From the cell containing the given text, extract its center point as (X, Y) coordinate. 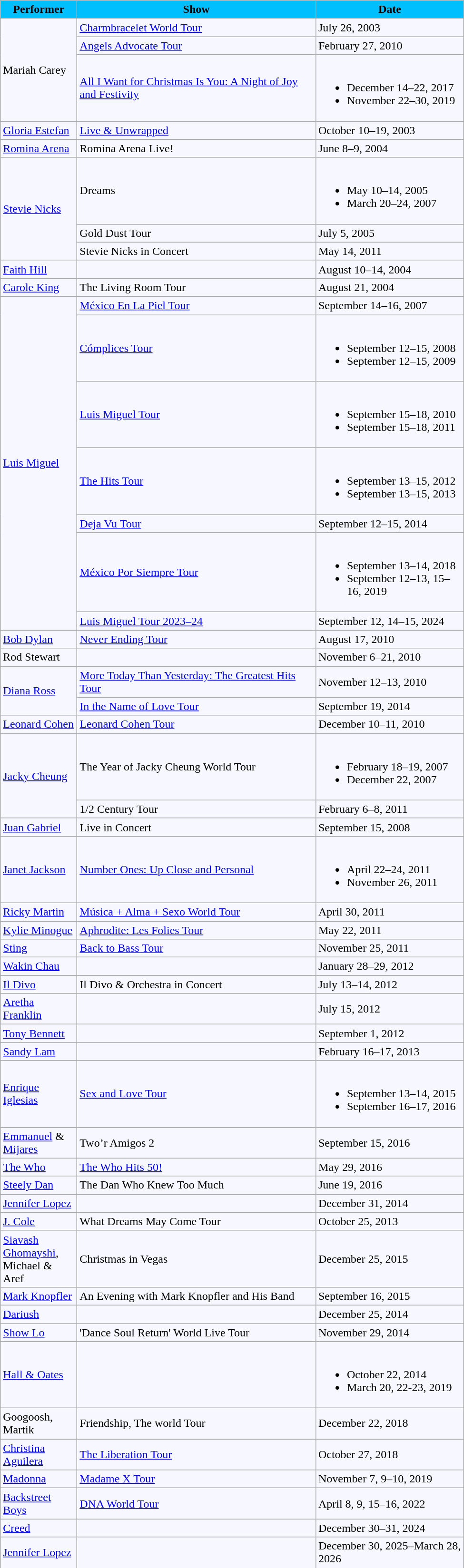
Música + Alma + Sexo World Tour (197, 912)
Cómplices Tour (197, 348)
The Hits Tour (197, 481)
September 16, 2015 (389, 1296)
August 10–14, 2004 (389, 269)
More Today Than Yesterday: The Greatest Hits Tour (197, 682)
Christmas in Vegas (197, 1258)
Dariush (39, 1314)
September 19, 2014 (389, 706)
Romina Arena (39, 148)
In the Name of Love Tour (197, 706)
Two’r Amigos 2 (197, 1142)
October 27, 2018 (389, 1454)
Googoosh, Martik (39, 1424)
Creed (39, 1528)
December 30, 2025–March 28, 2026 (389, 1552)
September 15, 2016 (389, 1142)
Romina Arena Live! (197, 148)
What Dreams May Come Tour (197, 1221)
Mariah Carey (39, 70)
December 22, 2018 (389, 1424)
Luis Miguel Tour 2023–24 (197, 621)
December 25, 2014 (389, 1314)
Tony Bennett (39, 1033)
Sex and Love Tour (197, 1094)
Ricky Martin (39, 912)
December 30–31, 2024 (389, 1528)
April 30, 2011 (389, 912)
Jacky Cheung (39, 776)
Luis Miguel Tour (197, 415)
México En La Piel Tour (197, 305)
The Who Hits 50! (197, 1167)
June 8–9, 2004 (389, 148)
May 22, 2011 (389, 930)
Il Divo (39, 984)
Wakin Chau (39, 966)
September 13–14, 2015September 16–17, 2016 (389, 1094)
Back to Bass Tour (197, 948)
'Dance Soul Return' World Live Tour (197, 1332)
February 6–8, 2011 (389, 809)
The Year of Jacky Cheung World Tour (197, 767)
February 27, 2010 (389, 46)
Mark Knopfler (39, 1296)
August 21, 2004 (389, 287)
November 6–21, 2010 (389, 657)
September 13–15, 2012September 13–15, 2013 (389, 481)
December 10–11, 2010 (389, 724)
Stevie Nicks (39, 209)
Sting (39, 948)
Stevie Nicks in Concert (197, 251)
Live in Concert (197, 827)
Backstreet Boys (39, 1504)
October 22, 2014March 20, 22-23, 2019 (389, 1375)
Madonna (39, 1479)
México Por Siempre Tour (197, 573)
December 31, 2014 (389, 1203)
February 18–19, 2007December 22, 2007 (389, 767)
Deja Vu Tour (197, 524)
July 5, 2005 (389, 233)
Gloria Estefan (39, 130)
November 12–13, 2010 (389, 682)
November 7, 9–10, 2019 (389, 1479)
September 14–16, 2007 (389, 305)
November 29, 2014 (389, 1332)
1/2 Century Tour (197, 809)
Leonard Cohen (39, 724)
Luis Miguel (39, 463)
Gold Dust Tour (197, 233)
Show (197, 10)
Diana Ross (39, 691)
DNA World Tour (197, 1504)
September 15–18, 2010September 15–18, 2011 (389, 415)
Enrique Iglesias (39, 1094)
Steely Dan (39, 1185)
November 25, 2011 (389, 948)
May 29, 2016 (389, 1167)
Aretha Franklin (39, 1009)
Charmbracelet World Tour (197, 28)
Juan Gabriel (39, 827)
October 25, 2013 (389, 1221)
Kylie Minogue (39, 930)
Hall & Oates (39, 1375)
July 13–14, 2012 (389, 984)
Bob Dylan (39, 639)
The Dan Who Knew Too Much (197, 1185)
Leonard Cohen Tour (197, 724)
September 12, 14–15, 2024 (389, 621)
December 25, 2015 (389, 1258)
Angels Advocate Tour (197, 46)
Live & Unwrapped (197, 130)
September 12–15, 2008September 12–15, 2009 (389, 348)
The Living Room Tour (197, 287)
Il Divo & Orchestra in Concert (197, 984)
Faith Hill (39, 269)
Aphrodite: Les Folies Tour (197, 930)
The Liberation Tour (197, 1454)
Dreams (197, 191)
January 28–29, 2012 (389, 966)
September 12–15, 2014 (389, 524)
October 10–19, 2003 (389, 130)
May 10–14, 2005March 20–24, 2007 (389, 191)
Sandy Lam (39, 1052)
September 13–14, 2018September 12–13, 15–16, 2019 (389, 573)
Friendship, The world Tour (197, 1424)
May 14, 2011 (389, 251)
September 1, 2012 (389, 1033)
Show Lo (39, 1332)
June 19, 2016 (389, 1185)
July 26, 2003 (389, 28)
August 17, 2010 (389, 639)
Carole King (39, 287)
An Evening with Mark Knopfler and His Band (197, 1296)
September 15, 2008 (389, 827)
December 14–22, 2017November 22–30, 2019 (389, 88)
Date (389, 10)
April 8, 9, 15–16, 2022 (389, 1504)
J. Cole (39, 1221)
Siavash Ghomayshi, Michael & Aref (39, 1258)
Janet Jackson (39, 869)
The Who (39, 1167)
Performer (39, 10)
Emmanuel & Mijares (39, 1142)
All I Want for Christmas Is You: A Night of Joy and Festivity (197, 88)
Christina Aguilera (39, 1454)
Madame X Tour (197, 1479)
Number Ones: Up Close and Personal (197, 869)
February 16–17, 2013 (389, 1052)
July 15, 2012 (389, 1009)
Never Ending Tour (197, 639)
April 22–24, 2011November 26, 2011 (389, 869)
Rod Stewart (39, 657)
